Capture the cell that displays the provided text and extract its (X, Y) central coordinate. 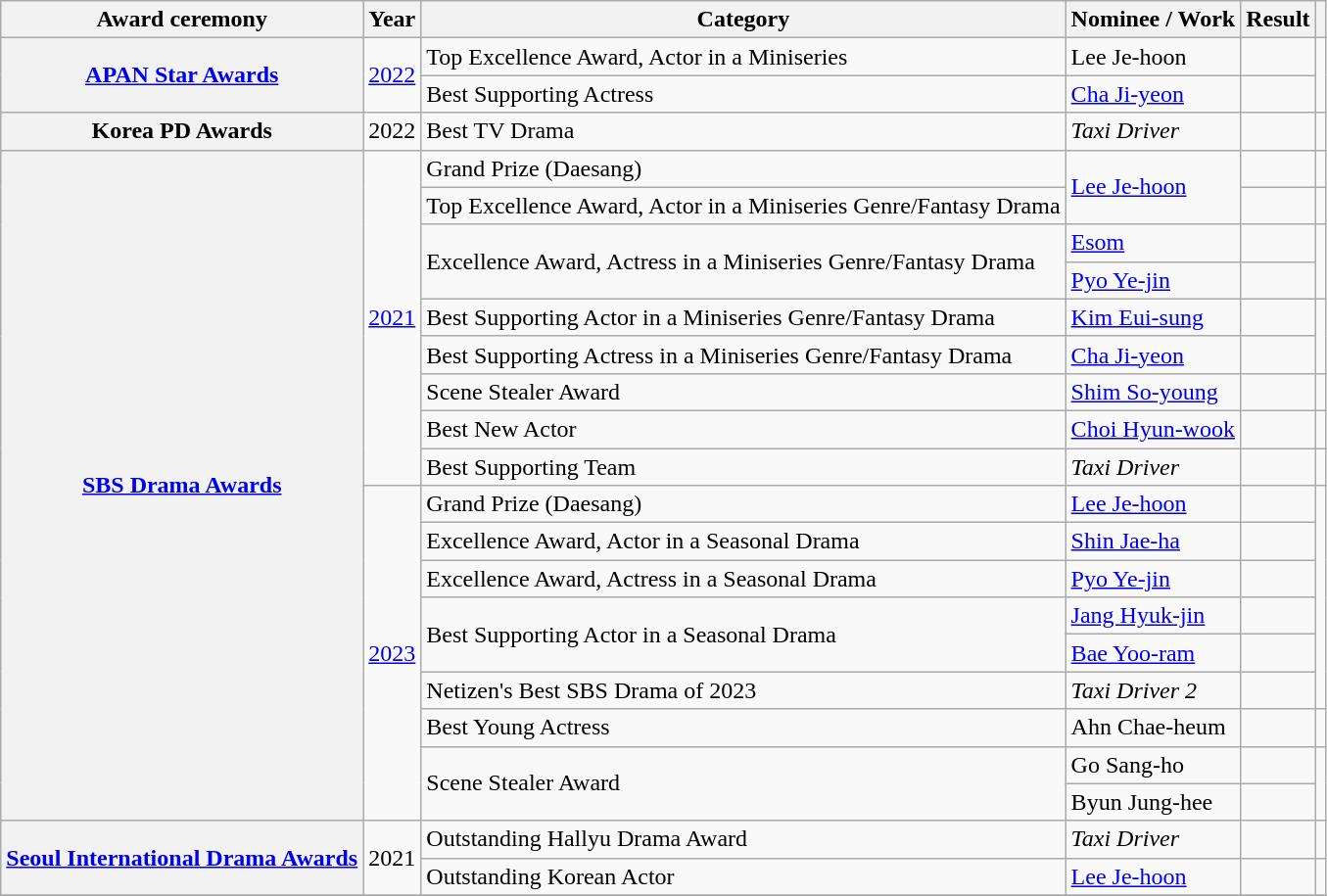
Best Supporting Actress (743, 94)
Choi Hyun-wook (1154, 429)
Result (1278, 20)
Best Young Actress (743, 728)
SBS Drama Awards (182, 486)
Best Supporting Team (743, 467)
Esom (1154, 243)
Excellence Award, Actor in a Seasonal Drama (743, 542)
Shin Jae-ha (1154, 542)
Nominee / Work (1154, 20)
Korea PD Awards (182, 131)
Excellence Award, Actress in a Miniseries Genre/Fantasy Drama (743, 261)
Outstanding Hallyu Drama Award (743, 839)
Best Supporting Actor in a Seasonal Drama (743, 635)
Go Sang-ho (1154, 765)
Best New Actor (743, 429)
Byun Jung-hee (1154, 802)
Year (392, 20)
Netizen's Best SBS Drama of 2023 (743, 690)
Best Supporting Actress in a Miniseries Genre/Fantasy Drama (743, 354)
Category (743, 20)
Outstanding Korean Actor (743, 876)
Top Excellence Award, Actor in a Miniseries Genre/Fantasy Drama (743, 206)
Award ceremony (182, 20)
Taxi Driver 2 (1154, 690)
Shim So-young (1154, 392)
Ahn Chae-heum (1154, 728)
APAN Star Awards (182, 75)
Seoul International Drama Awards (182, 858)
Bae Yoo-ram (1154, 653)
Jang Hyuk-jin (1154, 616)
Best Supporting Actor in a Miniseries Genre/Fantasy Drama (743, 317)
2023 (392, 654)
Excellence Award, Actress in a Seasonal Drama (743, 579)
Kim Eui-sung (1154, 317)
Top Excellence Award, Actor in a Miniseries (743, 57)
Best TV Drama (743, 131)
